Find where the given text appears and provide that cell's center as [x, y] coordinate. 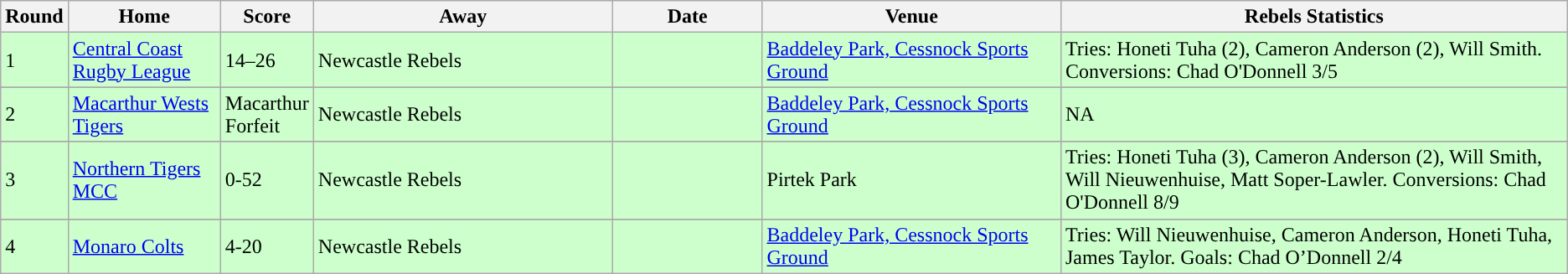
Score [266, 17]
Pirtek Park [911, 180]
Central Coast Rugby League [144, 60]
Tries: Honeti Tuha (2), Cameron Anderson (2), Will Smith. Conversions: Chad O'Donnell 3/5 [1313, 60]
Rebels Statistics [1313, 17]
NA [1313, 114]
4 [34, 246]
14–26 [266, 60]
Date [687, 17]
2 [34, 114]
Monaro Colts [144, 246]
4-20 [266, 246]
Tries: Honeti Tuha (3), Cameron Anderson (2), Will Smith, Will Nieuwenhuise, Matt Soper-Lawler. Conversions: Chad O'Donnell 8/9 [1313, 180]
0-52 [266, 180]
Tries: Will Nieuwenhuise, Cameron Anderson, Honeti Tuha, James Taylor. Goals: Chad O’Donnell 2/4 [1313, 246]
Home [144, 17]
Away [462, 17]
Macarthur Wests Tigers [144, 114]
Northern Tigers MCC [144, 180]
3 [34, 180]
1 [34, 60]
Macarthur Forfeit [266, 114]
Round [34, 17]
Venue [911, 17]
